Find where the given text appears and provide that cell's center as (X, Y) coordinate. 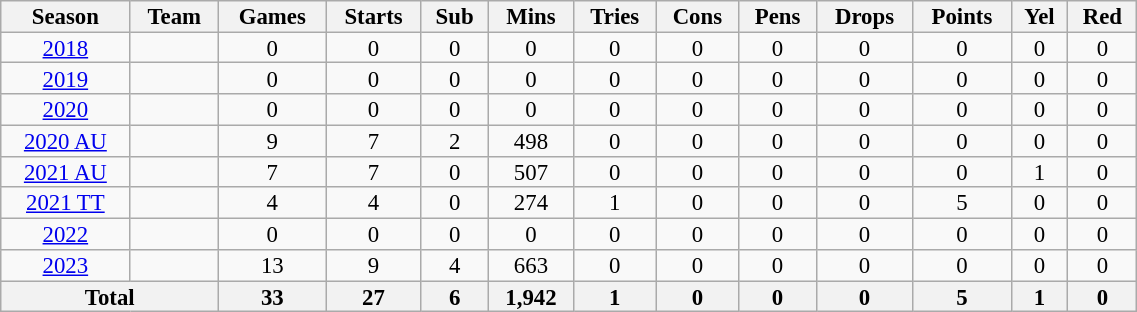
2 (454, 140)
Yel (1040, 16)
2021 TT (66, 204)
498 (530, 140)
1,942 (530, 296)
2023 (66, 266)
Team (174, 16)
Drops (864, 16)
663 (530, 266)
Total (110, 296)
27 (374, 296)
2019 (66, 78)
6 (454, 296)
33 (272, 296)
2022 (66, 234)
Starts (374, 16)
Tries (615, 16)
Mins (530, 16)
507 (530, 172)
Season (66, 16)
2021 AU (66, 172)
274 (530, 204)
13 (272, 266)
Pens (778, 16)
Red (1102, 16)
Sub (454, 16)
Cons (698, 16)
2020 (66, 110)
2018 (66, 48)
Games (272, 16)
2020 AU (66, 140)
Points (962, 16)
